Locate the cell with the specified text and output its (X, Y) center coordinate. 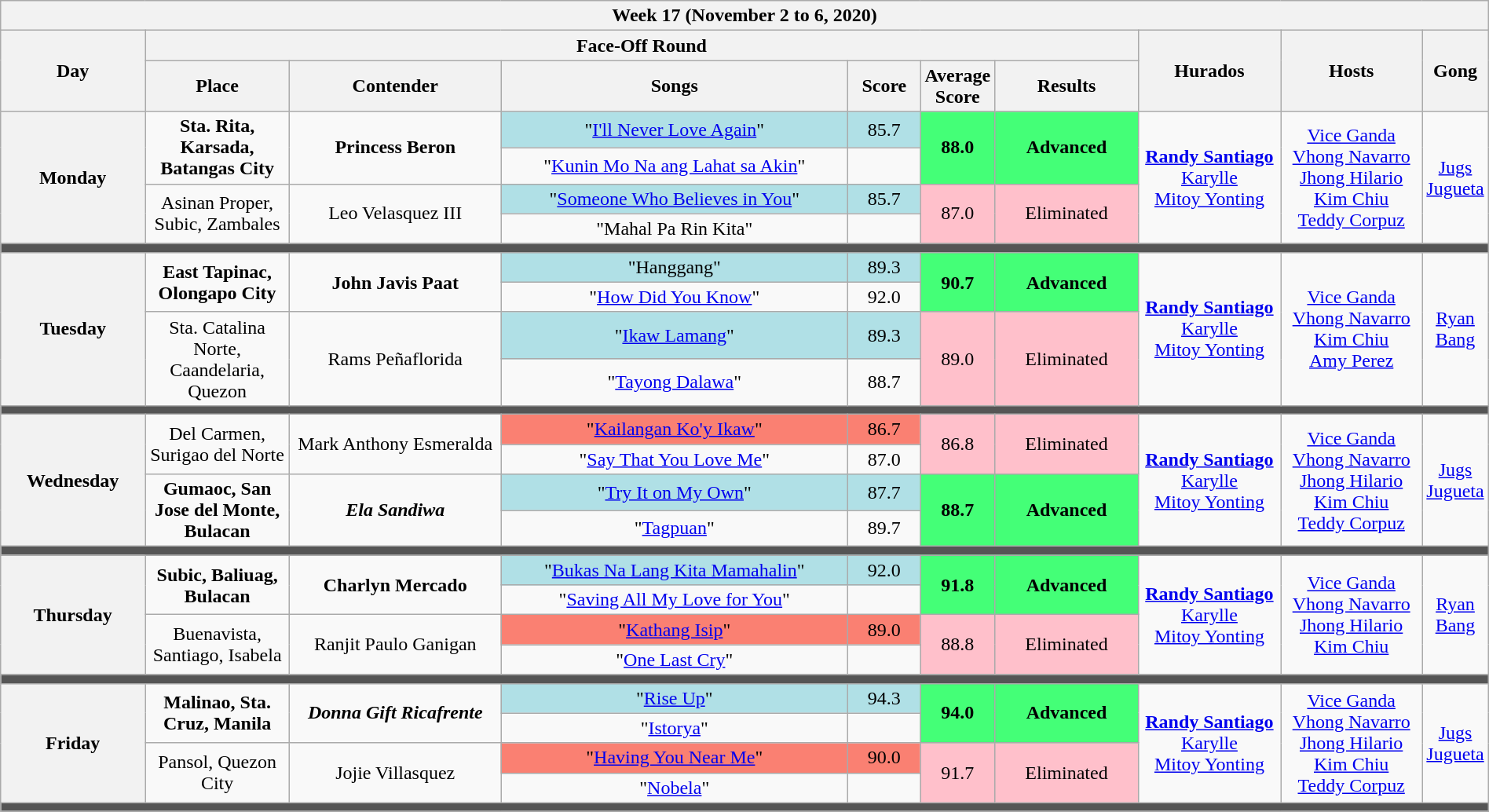
Charlyn Mercado (396, 585)
"Try It on My Own" (675, 492)
Buenavista, Santiago, Isabela (218, 645)
94.0 (958, 713)
Face-Off Round (642, 46)
Del Carmen, Surigao del Norte (218, 444)
90.0 (884, 758)
"Mahal Pa Rin Kita" (675, 229)
94.3 (884, 698)
Vice GandaVhong NavarroKim ChiuAmy Perez (1352, 328)
Monday (73, 177)
Gong (1455, 71)
Week 17 (November 2 to 6, 2020) (744, 16)
"Kailangan Ko'y Ikaw" (675, 429)
86.8 (958, 444)
87.7 (884, 492)
Ela Sandiwa (396, 510)
Vice GandaVhong NavarroJhong HilarioKim Chiu (1352, 615)
Subic, Baliuag, Bulacan (218, 585)
Mark Anthony Esmeralda (396, 444)
Sta. Rita, Karsada, Batangas City (218, 148)
"Someone Who Believes in You" (675, 199)
"Tayong Dalawa" (675, 382)
East Tapinac, Olongapo City (218, 282)
Results (1066, 86)
Contender (396, 86)
Jojie Villasquez (396, 773)
Wednesday (73, 480)
"Rise Up" (675, 698)
Gumaoc, San Jose del Monte, Bulacan (218, 510)
"Ikaw Lamang" (675, 335)
Average Score (958, 86)
Hosts (1352, 71)
Friday (73, 743)
"How Did You Know" (675, 297)
"Nobela" (675, 788)
"Saving All My Love for You" (675, 600)
Place (218, 86)
Leo Velasquez III (396, 214)
Score (884, 86)
"Say That You Love Me" (675, 459)
91.7 (958, 773)
"Tagpuan" (675, 529)
"I'll Never Love Again" (675, 130)
Tuesday (73, 328)
John Javis Paat (396, 282)
Songs (675, 86)
Day (73, 71)
Asinan Proper, Subic, Zambales (218, 214)
Sta. Catalina Norte, Caandelaria, Quezon (218, 358)
Ranjit Paulo Ganigan (396, 645)
89.7 (884, 529)
86.7 (884, 429)
"Kathang Isip" (675, 630)
Malinao, Sta. Cruz, Manila (218, 713)
Princess Beron (396, 148)
Donna Gift Ricafrente (396, 713)
Pansol, Quezon City (218, 773)
"One Last Cry" (675, 660)
"Having You Near Me" (675, 758)
88.0 (958, 148)
90.7 (958, 282)
"Istorya" (675, 728)
91.8 (958, 585)
Rams Peñaflorida (396, 358)
"Hanggang" (675, 267)
"Kunin Mo Na ang Lahat sa Akin" (675, 166)
88.8 (958, 645)
Hurados (1209, 71)
Thursday (73, 615)
"Bukas Na Lang Kita Mamahalin" (675, 570)
